Return [X, Y] of the center of cell containing provided text 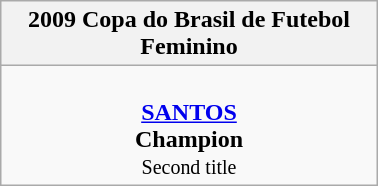
SANTOSChampionSecond title [189, 126]
2009 Copa do Brasil de Futebol Feminino [189, 34]
